Provide the (X, Y) coordinate of the cell's center where the given text is located.  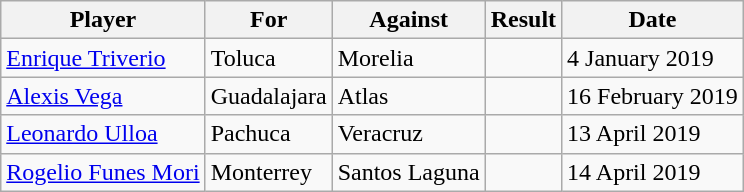
13 April 2019 (653, 134)
Result (523, 20)
14 April 2019 (653, 172)
Date (653, 20)
Rogelio Funes Mori (103, 172)
Veracruz (408, 134)
4 January 2019 (653, 58)
Toluca (268, 58)
Enrique Triverio (103, 58)
Morelia (408, 58)
Monterrey (268, 172)
Against (408, 20)
Guadalajara (268, 96)
Santos Laguna (408, 172)
Player (103, 20)
Leonardo Ulloa (103, 134)
For (268, 20)
16 February 2019 (653, 96)
Atlas (408, 96)
Pachuca (268, 134)
Alexis Vega (103, 96)
